For the text-containing cell, return its midpoint in (X, Y) coordinate format. 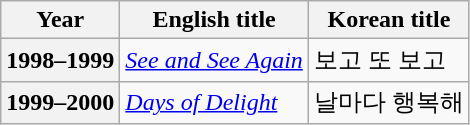
Korean title (388, 20)
1998–1999 (60, 60)
보고 또 보고 (388, 60)
Year (60, 20)
English title (214, 20)
Days of Delight (214, 102)
1999–2000 (60, 102)
날마다 행복해 (388, 102)
See and See Again (214, 60)
